Determine the (X, Y) coordinate at the center of the cell enclosing the given text.  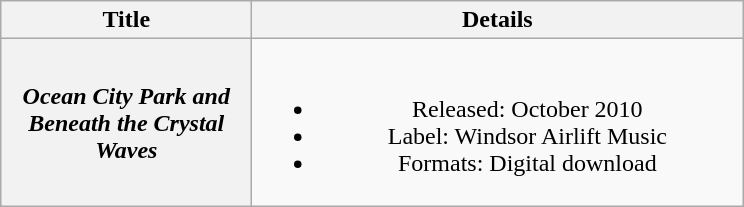
Released: October 2010Label: Windsor Airlift MusicFormats: Digital download (498, 122)
Title (126, 20)
Details (498, 20)
Ocean City Park and Beneath the Crystal Waves (126, 122)
